Capture the cell that displays the provided text and extract its [x, y] central coordinate. 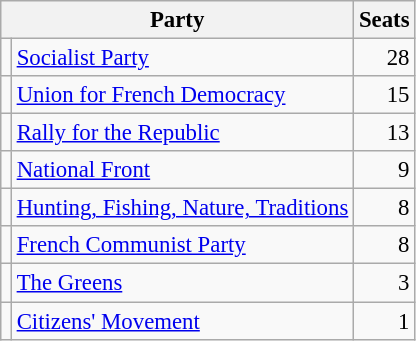
1 [384, 321]
Seats [384, 20]
15 [384, 95]
9 [384, 170]
3 [384, 283]
13 [384, 133]
Socialist Party [182, 58]
National Front [182, 170]
Citizens' Movement [182, 321]
28 [384, 58]
French Communist Party [182, 245]
Rally for the Republic [182, 133]
The Greens [182, 283]
Union for French Democracy [182, 95]
Hunting, Fishing, Nature, Traditions [182, 208]
Party [178, 20]
